Detect which cell encompasses the target text, then output its (X, Y) center coordinate. 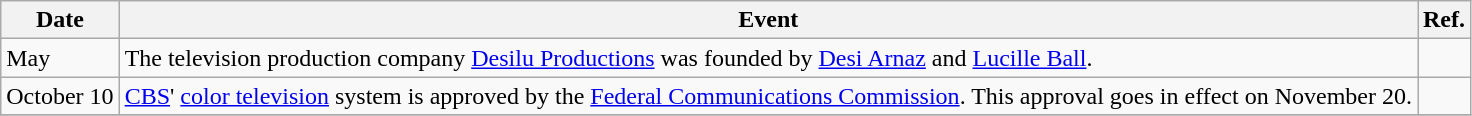
Date (60, 20)
Event (768, 20)
The television production company Desilu Productions was founded by Desi Arnaz and Lucille Ball. (768, 58)
CBS' color television system is approved by the Federal Communications Commission. This approval goes in effect on November 20. (768, 96)
October 10 (60, 96)
May (60, 58)
Ref. (1444, 20)
